Determine the (x, y) coordinate at the center of the cell enclosing the given text.  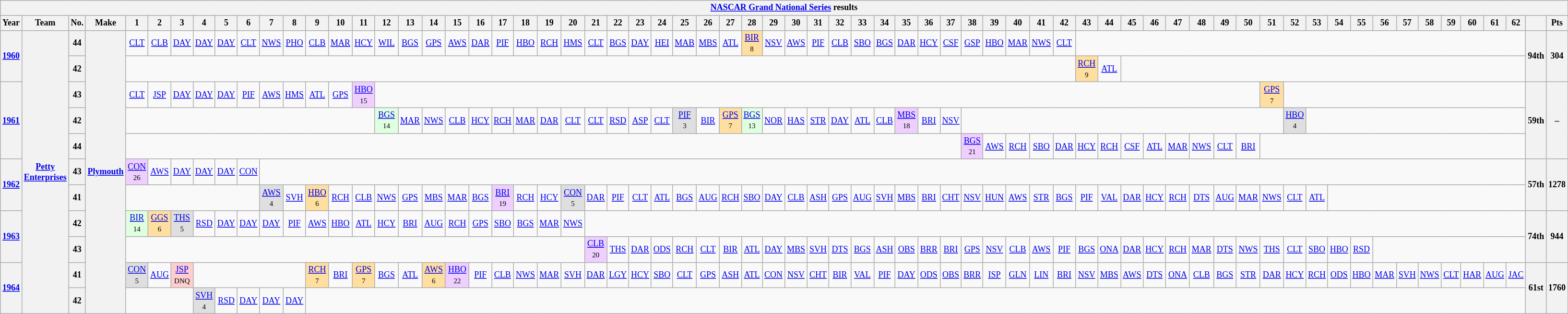
7 (272, 23)
HAS (796, 121)
13 (410, 23)
45 (1132, 23)
15 (457, 23)
Make (106, 23)
20 (573, 23)
9 (317, 23)
Pts (1557, 23)
58 (1430, 23)
35 (907, 23)
94th (1536, 56)
57 (1407, 23)
HAR (1472, 275)
1961 (12, 120)
40 (1018, 23)
GSP (972, 43)
60 (1472, 23)
CON26 (137, 172)
38 (972, 23)
2 (160, 23)
53 (1317, 23)
MAB (685, 43)
WIL (387, 43)
39 (995, 23)
19 (549, 23)
61 (1495, 23)
17 (503, 23)
32 (840, 23)
BGS13 (752, 121)
48 (1201, 23)
52 (1295, 23)
HBO4 (1295, 121)
23 (640, 23)
CLB20 (596, 249)
BIR14 (137, 224)
1278 (1557, 184)
34 (885, 23)
HBO15 (364, 95)
MBS18 (907, 121)
59 (1451, 23)
16 (481, 23)
11 (364, 23)
51 (1271, 23)
BGS21 (972, 146)
28 (752, 23)
JSPDNQ (182, 275)
AWS6 (434, 275)
1760 (1557, 288)
BIR8 (752, 43)
57th (1536, 184)
30 (796, 23)
BGS14 (387, 121)
JAC (1516, 275)
55 (1362, 23)
HUN (995, 198)
36 (929, 23)
NOR (773, 121)
PIF3 (685, 121)
26 (708, 23)
944 (1557, 236)
27 (730, 23)
LGY (618, 275)
59th (1536, 120)
1963 (12, 236)
1964 (12, 288)
46 (1154, 23)
PHO (295, 43)
61st (1536, 288)
54 (1339, 23)
62 (1516, 23)
GLN (1018, 275)
49 (1225, 23)
LIN (1041, 275)
56 (1385, 23)
ISP (995, 275)
33 (862, 23)
ASP (640, 121)
21 (596, 23)
29 (773, 23)
RCH9 (1086, 69)
Team (45, 23)
31 (819, 23)
HBO22 (457, 275)
Petty Enterprises (45, 172)
304 (1557, 56)
24 (662, 23)
Plymouth (106, 172)
25 (685, 23)
22 (618, 23)
37 (951, 23)
74th (1536, 236)
Year (12, 23)
6 (249, 23)
GGS6 (160, 224)
AWS4 (272, 198)
12 (387, 23)
3 (182, 23)
10 (341, 23)
No. (77, 23)
NASCAR Grand National Series results (784, 8)
THS5 (182, 224)
14 (434, 23)
– (1557, 120)
18 (525, 23)
BRI19 (503, 198)
SVH4 (204, 301)
5 (226, 23)
HBO6 (317, 198)
HEI (662, 43)
JSP (160, 95)
1 (137, 23)
50 (1248, 23)
1960 (12, 56)
RCH7 (317, 275)
1962 (12, 184)
47 (1178, 23)
4 (204, 23)
8 (295, 23)
